From the cell containing the given text, extract its center point as (x, y) coordinate. 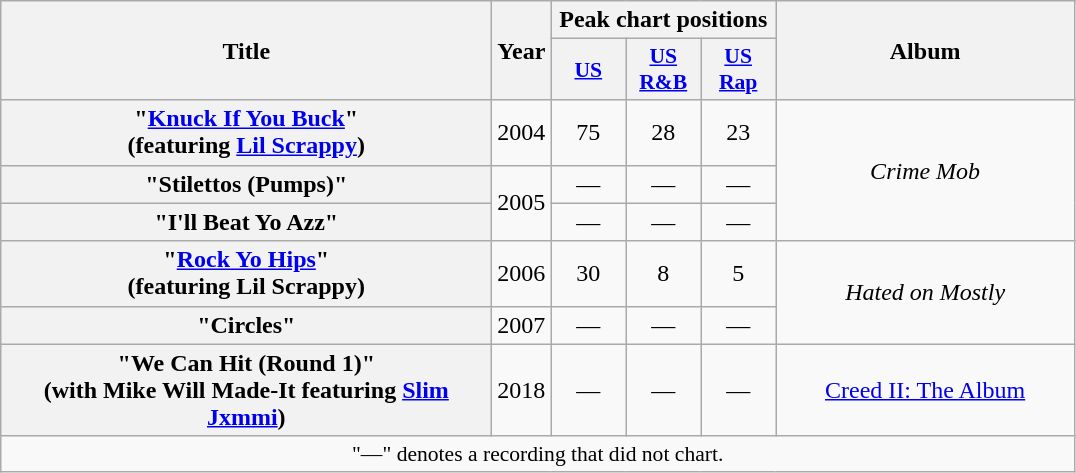
75 (588, 132)
USRap (738, 70)
2006 (522, 274)
"Stilettos (Pumps)" (246, 184)
"—" denotes a recording that did not chart. (538, 454)
US (588, 70)
2004 (522, 132)
23 (738, 132)
Crime Mob (926, 170)
2005 (522, 203)
"I'll Beat Yo Azz" (246, 222)
2018 (522, 390)
Title (246, 50)
Year (522, 50)
30 (588, 274)
5 (738, 274)
Peak chart positions (664, 20)
Album (926, 50)
Creed II: The Album (926, 390)
USR&B (664, 70)
2007 (522, 325)
"Circles" (246, 325)
28 (664, 132)
8 (664, 274)
"Rock Yo Hips"(featuring Lil Scrappy) (246, 274)
Hated on Mostly (926, 292)
"We Can Hit (Round 1)"(with Mike Will Made-It featuring Slim Jxmmi) (246, 390)
"Knuck If You Buck"(featuring Lil Scrappy) (246, 132)
